Identify which cell holds the provided text, then report its [x, y] central coordinate. 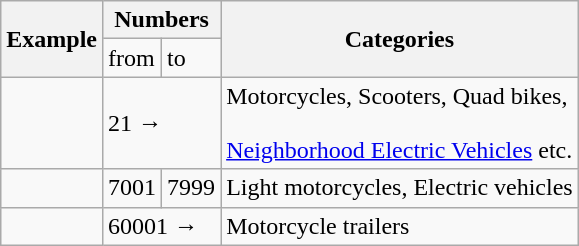
Motorcycles, Scooters, Quad bikes,Neighborhood Electric Vehicles etc. [400, 123]
Categories [400, 39]
Example [52, 39]
21 → [161, 123]
Light motorcycles, Electric vehicles [400, 188]
7001 [132, 188]
to [192, 58]
Motorcycle trailers [400, 226]
7999 [192, 188]
60001 → [161, 226]
from [132, 58]
Numbers [161, 20]
